For the text-containing cell, return its midpoint in (X, Y) coordinate format. 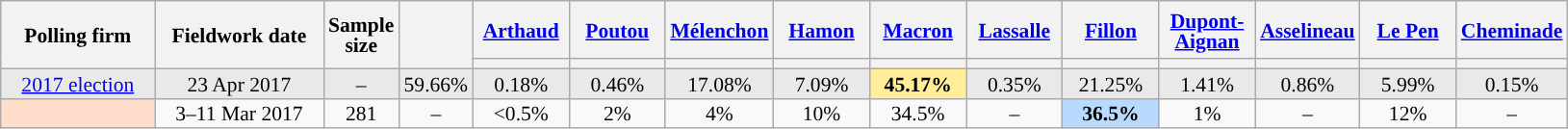
1.41% (1207, 83)
17.08% (719, 83)
12% (1408, 114)
<0.5% (521, 114)
21.25% (1111, 83)
59.66% (435, 83)
36.5% (1111, 114)
23 Apr 2017 (239, 83)
5.99% (1408, 83)
Samplesize (361, 35)
Mélenchon (719, 30)
Asselineau (1307, 30)
45.17% (918, 83)
Lassalle (1015, 30)
10% (821, 114)
2% (617, 114)
Poutou (617, 30)
0.35% (1015, 83)
Fillon (1111, 30)
0.15% (1512, 83)
Polling firm (78, 35)
34.5% (918, 114)
0.46% (617, 83)
Hamon (821, 30)
Cheminade (1512, 30)
0.18% (521, 83)
7.09% (821, 83)
0.86% (1307, 83)
Macron (918, 30)
4% (719, 114)
Arthaud (521, 30)
1% (1207, 114)
Fieldwork date (239, 35)
Le Pen (1408, 30)
Dupont-Aignan (1207, 30)
2017 election (78, 83)
281 (361, 114)
3–11 Mar 2017 (239, 114)
